Capture the cell that displays the provided text and extract its [x, y] central coordinate. 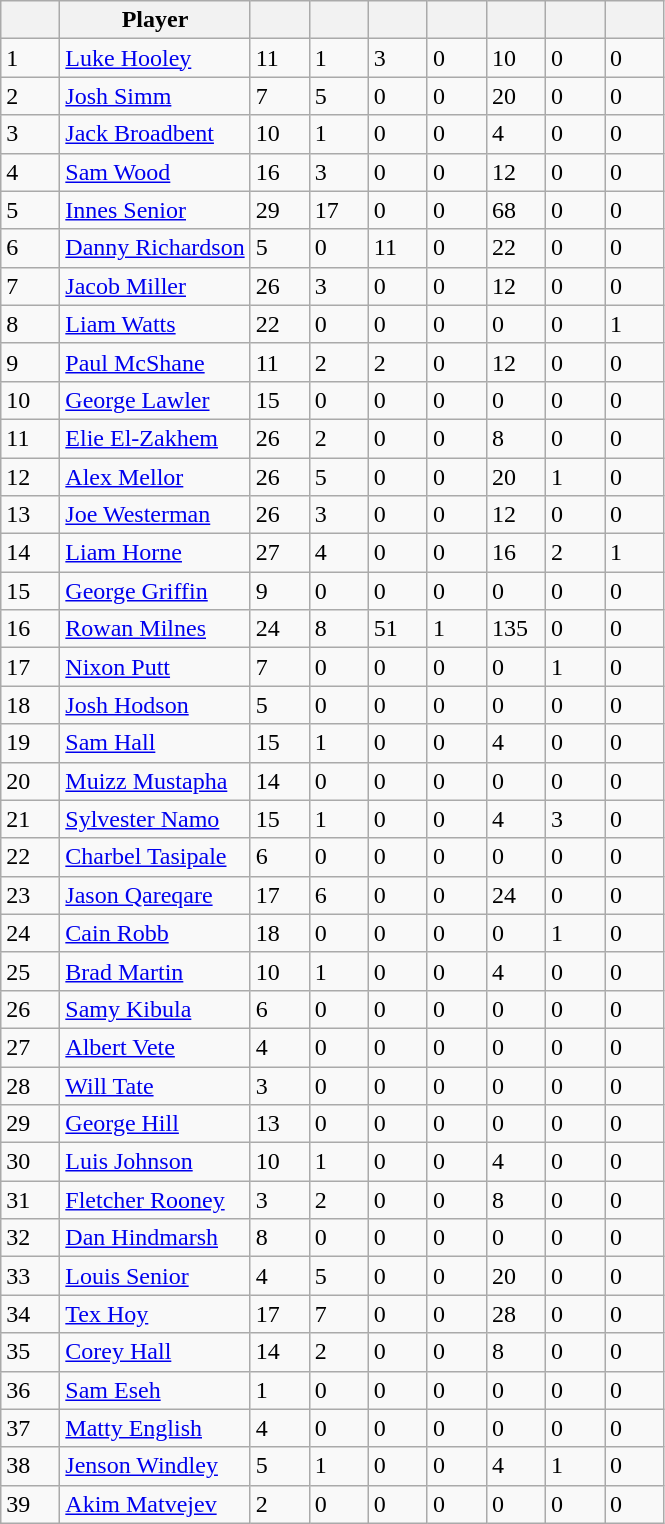
Rowan Milnes [155, 629]
135 [516, 629]
23 [30, 895]
Fletcher Rooney [155, 1200]
Joe Westerman [155, 515]
Matty English [155, 1428]
37 [30, 1428]
George Griffin [155, 591]
25 [30, 971]
Elie El-Zakhem [155, 438]
Alex Mellor [155, 477]
Jason Qareqare [155, 895]
Cain Robb [155, 933]
Akim Matvejev [155, 1504]
Tex Hoy [155, 1314]
Charbel Tasipale [155, 857]
38 [30, 1466]
Brad Martin [155, 971]
30 [30, 1162]
19 [30, 743]
34 [30, 1314]
Jack Broadbent [155, 134]
Corey Hall [155, 1352]
Liam Watts [155, 324]
Sam Wood [155, 172]
Nixon Putt [155, 667]
68 [516, 210]
21 [30, 819]
Player [155, 20]
Dan Hindmarsh [155, 1238]
Sam Eseh [155, 1390]
Albert Vete [155, 1047]
Louis Senior [155, 1276]
George Hill [155, 1124]
39 [30, 1504]
Sylvester Namo [155, 819]
Paul McShane [155, 362]
Liam Horne [155, 553]
33 [30, 1276]
36 [30, 1390]
George Lawler [155, 400]
Sam Hall [155, 743]
Muizz Mustapha [155, 781]
Josh Hodson [155, 705]
Luke Hooley [155, 58]
31 [30, 1200]
Josh Simm [155, 96]
Innes Senior [155, 210]
35 [30, 1352]
Danny Richardson [155, 248]
Luis Johnson [155, 1162]
Jenson Windley [155, 1466]
51 [398, 629]
Will Tate [155, 1085]
Samy Kibula [155, 1009]
32 [30, 1238]
Jacob Miller [155, 286]
